From the cell containing the given text, extract its center point as (X, Y) coordinate. 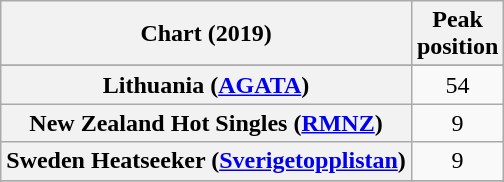
New Zealand Hot Singles (RMNZ) (206, 123)
Peakposition (457, 34)
Chart (2019) (206, 34)
Sweden Heatseeker (Sverigetopplistan) (206, 161)
Lithuania (AGATA) (206, 85)
54 (457, 85)
